Provide the [X, Y] coordinate of the cell's center where the given text is located.  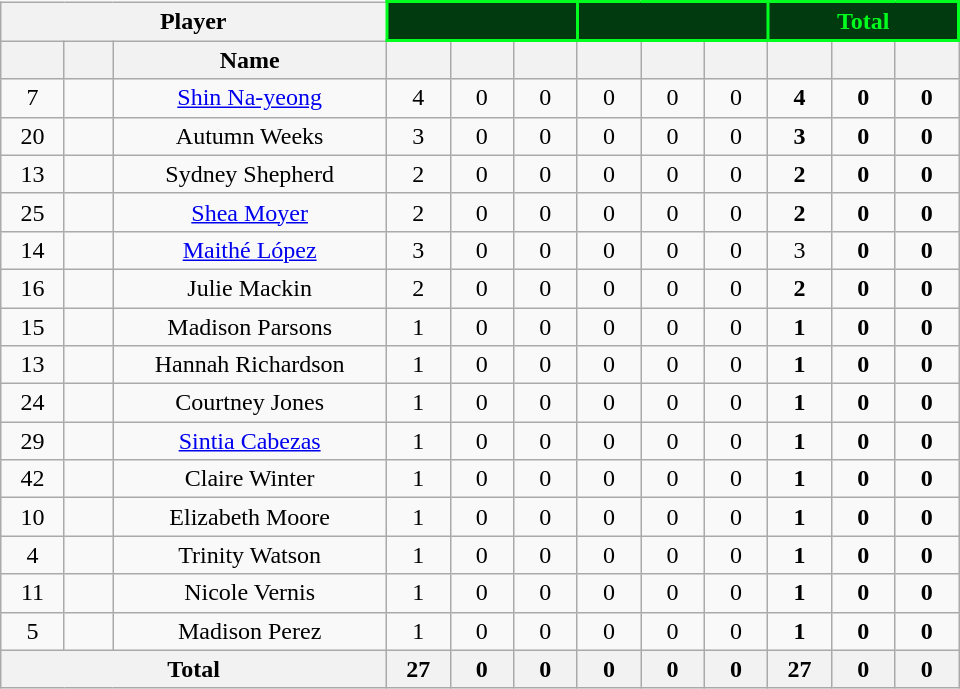
5 [33, 631]
Shin Na-yeong [250, 98]
14 [33, 250]
Nicole Vernis [250, 593]
10 [33, 517]
Sintia Cabezas [250, 441]
Madison Perez [250, 631]
Trinity Watson [250, 555]
20 [33, 136]
15 [33, 327]
24 [33, 403]
29 [33, 441]
Shea Moyer [250, 212]
Autumn Weeks [250, 136]
42 [33, 479]
16 [33, 288]
Name [250, 60]
Player [194, 22]
Hannah Richardson [250, 365]
11 [33, 593]
Courtney Jones [250, 403]
7 [33, 98]
Madison Parsons [250, 327]
Julie Mackin [250, 288]
Sydney Shepherd [250, 174]
Maithé López [250, 250]
25 [33, 212]
Elizabeth Moore [250, 517]
Claire Winter [250, 479]
